Capture the cell that displays the provided text and extract its (X, Y) central coordinate. 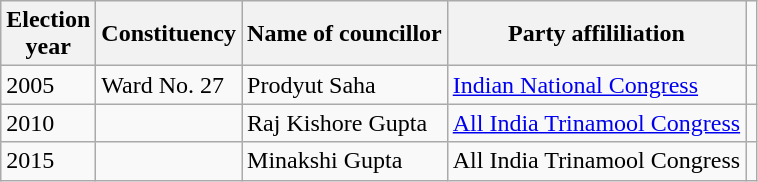
Minakshi Gupta (345, 161)
Party affililiation (596, 34)
Name of councillor (345, 34)
Raj Kishore Gupta (345, 123)
2005 (48, 85)
Constituency (169, 34)
2015 (48, 161)
Ward No. 27 (169, 85)
Prodyut Saha (345, 85)
Election year (48, 34)
2010 (48, 123)
Indian National Congress (596, 85)
